From the cell containing the given text, extract its center point as [x, y] coordinate. 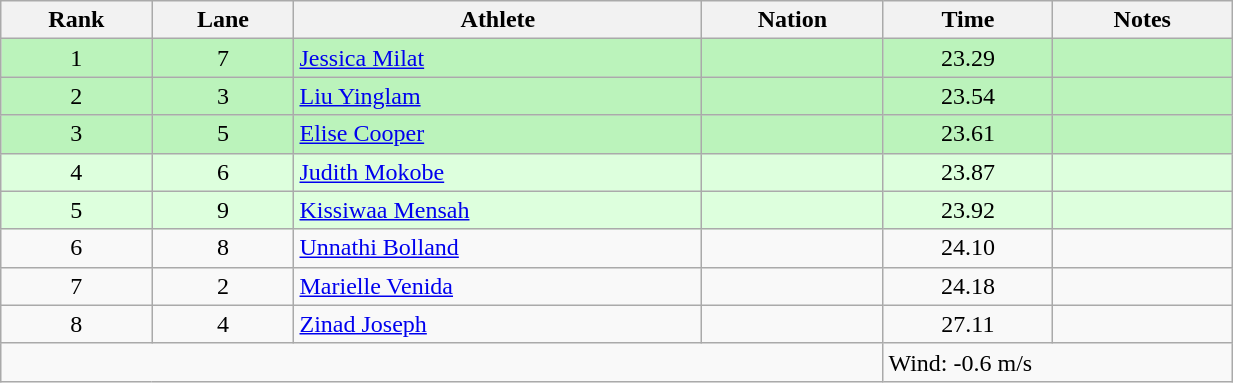
24.18 [968, 286]
Athlete [498, 20]
23.29 [968, 58]
Unnathi Bolland [498, 248]
Liu Yinglam [498, 96]
Time [968, 20]
Elise Cooper [498, 134]
23.54 [968, 96]
Rank [76, 20]
Judith Mokobe [498, 172]
Lane [223, 20]
23.87 [968, 172]
27.11 [968, 324]
Wind: -0.6 m/s [1058, 362]
Kissiwaa Mensah [498, 210]
23.92 [968, 210]
9 [223, 210]
Jessica Milat [498, 58]
23.61 [968, 134]
Nation [792, 20]
Zinad Joseph [498, 324]
24.10 [968, 248]
1 [76, 58]
Notes [1142, 20]
Marielle Venida [498, 286]
